Return the [x, y] coordinate for the center point of the cell that contains the specified text.  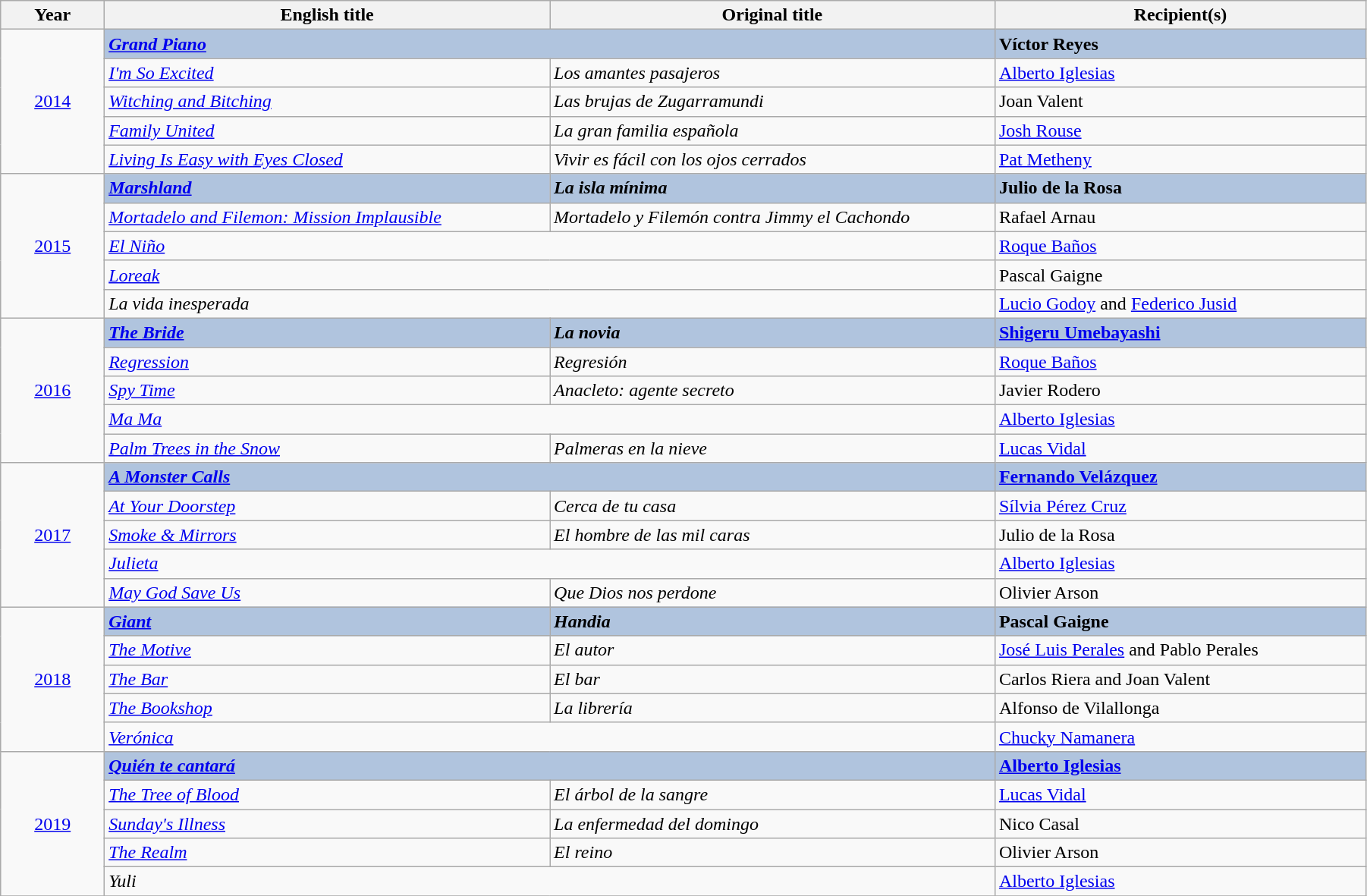
The Tree of Blood [328, 794]
Víctor Reyes [1180, 44]
Los amantes pasajeros [772, 73]
El bar [772, 679]
Que Dios nos perdone [772, 593]
The Bookshop [328, 708]
2017 [53, 535]
Verónica [550, 737]
Fernando Velázquez [1180, 477]
The Bar [328, 679]
El reino [772, 853]
Sílvia Pérez Cruz [1180, 506]
Rafael Arnau [1180, 217]
Josh Rouse [1180, 130]
Regression [328, 362]
Original title [772, 15]
La isla mínima [772, 188]
2015 [53, 246]
Julieta [550, 564]
Recipient(s) [1180, 15]
Regresión [772, 362]
The Realm [328, 853]
Mortadelo and Filemon: Mission Implausible [328, 217]
Grand Piano [550, 44]
La enfermedad del domingo [772, 823]
La gran familia española [772, 130]
I'm So Excited [328, 73]
La novia [772, 332]
Joan Valent [1180, 102]
A Monster Calls [550, 477]
Handia [772, 621]
2018 [53, 679]
Witching and Bitching [328, 102]
Palm Trees in the Snow [328, 448]
Palmeras en la nieve [772, 448]
English title [328, 15]
La librería [772, 708]
Mortadelo y Filemón contra Jimmy el Cachondo [772, 217]
Vivir es fácil con los ojos cerrados [772, 159]
Living Is Easy with Eyes Closed [328, 159]
Javier Rodero [1180, 391]
The Motive [328, 650]
Family United [328, 130]
Carlos Riera and Joan Valent [1180, 679]
Alfonso de Vilallonga [1180, 708]
Pat Metheny [1180, 159]
Ma Ma [550, 420]
At Your Doorstep [328, 506]
Nico Casal [1180, 823]
Marshland [328, 188]
2014 [53, 102]
Giant [328, 621]
Anacleto: agente secreto [772, 391]
Year [53, 15]
José Luis Perales and Pablo Perales [1180, 650]
Yuli [550, 882]
Chucky Namanera [1180, 737]
La vida inesperada [550, 303]
Spy Time [328, 391]
El hombre de las mil caras [772, 535]
Shigeru Umebayashi [1180, 332]
The Bride [328, 332]
Smoke & Mirrors [328, 535]
Loreak [550, 275]
Sunday's Illness [328, 823]
Quién te cantará [550, 766]
Cerca de tu casa [772, 506]
El autor [772, 650]
2016 [53, 390]
El Niño [550, 246]
2019 [53, 823]
May God Save Us [328, 593]
El árbol de la sangre [772, 794]
Las brujas de Zugarramundi [772, 102]
Lucio Godoy and Federico Jusid [1180, 303]
